Determine the (X, Y) coordinate at the center of the cell enclosing the given text.  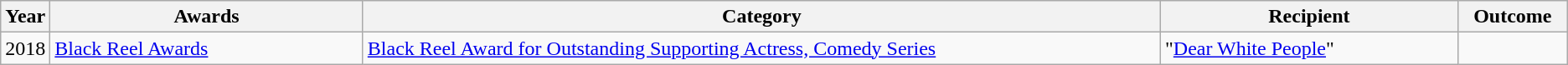
Black Reel Award for Outstanding Supporting Actress, Comedy Series (761, 48)
2018 (25, 48)
Awards (206, 17)
Recipient (1310, 17)
Black Reel Awards (206, 48)
Outcome (1513, 17)
Category (761, 17)
"Dear White People" (1310, 48)
Year (25, 17)
